Pinpoint the cell where the given text exists, returning its [x, y] midpoint coordinate. 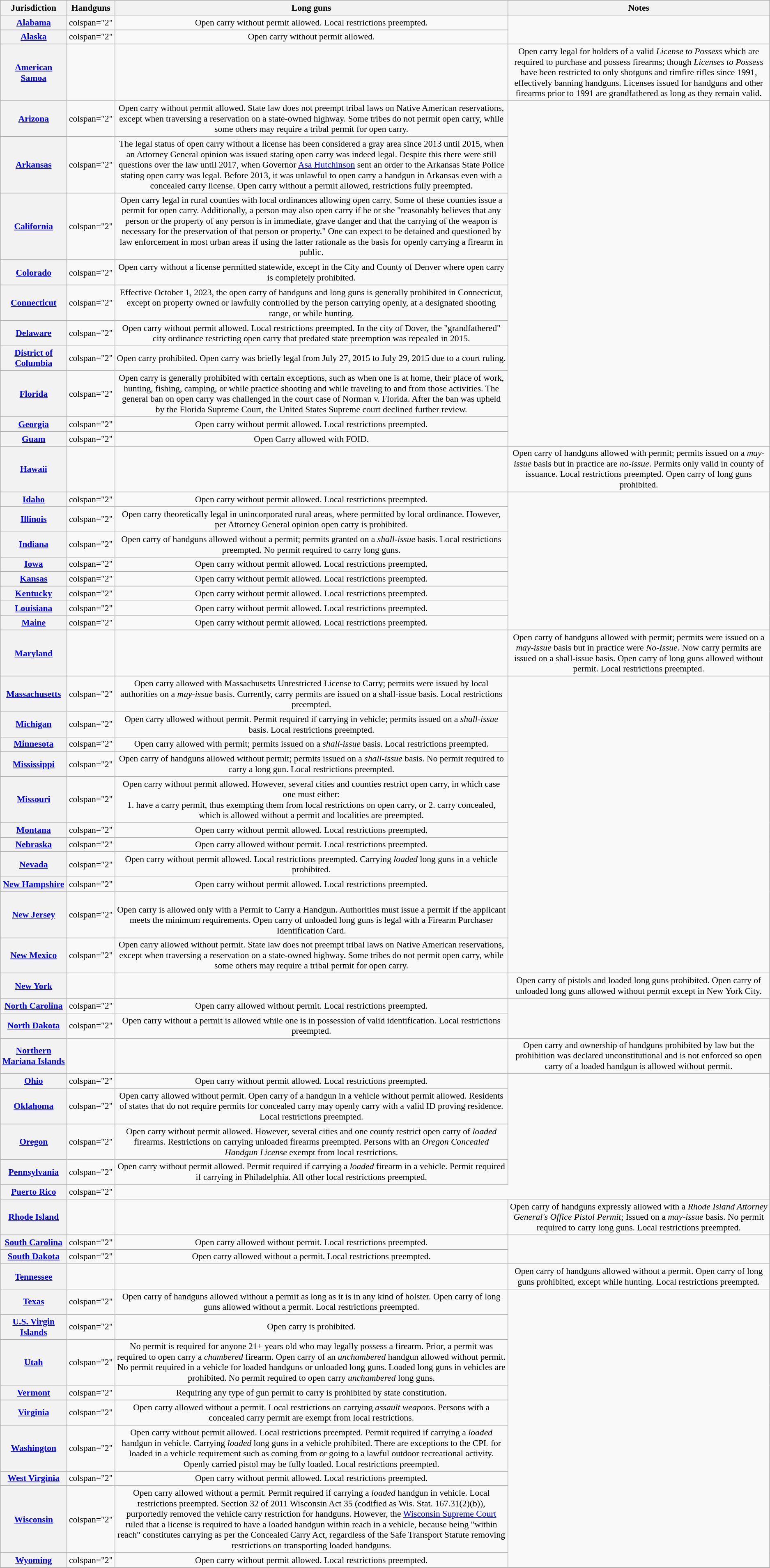
Alaska [34, 37]
Idaho [34, 500]
Washington [34, 1448]
Open carry prohibited. Open carry was briefly legal from July 27, 2015 to July 29, 2015 due to a court ruling. [311, 358]
Open carry is prohibited. [311, 1327]
Open carry without permit allowed. [311, 37]
Wyoming [34, 1560]
Notes [639, 8]
Open carry of handguns allowed without a permit. Open carry of long guns prohibited, except while hunting. Local restrictions preempted. [639, 1276]
Maryland [34, 653]
Long guns [311, 8]
Tennessee [34, 1276]
Open carry allowed with permit; permits issued on a shall-issue basis. Local restrictions preempted. [311, 744]
Oregon [34, 1142]
Kentucky [34, 594]
Arizona [34, 119]
Open carry without a permit is allowed while one is in possession of valid identification. Local restrictions preempted. [311, 1026]
Arkansas [34, 165]
Georgia [34, 424]
Texas [34, 1302]
New Hampshire [34, 885]
Colorado [34, 273]
U.S. Virgin Islands [34, 1327]
Montana [34, 830]
New York [34, 986]
Florida [34, 394]
Oklahoma [34, 1106]
Kansas [34, 579]
Ohio [34, 1081]
Puerto Rico [34, 1192]
Hawaii [34, 469]
North Dakota [34, 1026]
Open carry allowed without permit. Permit required if carrying in vehicle; permits issued on a shall-issue basis. Local restrictions preempted. [311, 724]
Guam [34, 439]
Missouri [34, 800]
Minnesota [34, 744]
Delaware [34, 333]
Massachusetts [34, 694]
Nebraska [34, 845]
South Carolina [34, 1242]
Open Carry allowed with FOID. [311, 439]
American Samoa [34, 73]
Michigan [34, 724]
Louisiana [34, 608]
Mississippi [34, 764]
Indiana [34, 545]
California [34, 227]
West Virginia [34, 1478]
Open carry of pistols and loaded long guns prohibited. Open carry of unloaded long guns allowed without permit except in New York City. [639, 986]
Pennsylvania [34, 1172]
Alabama [34, 23]
Northern Mariana Islands [34, 1056]
Open carry without permit allowed. Local restrictions preempted. Carrying loaded long guns in a vehicle prohibited. [311, 865]
Wisconsin [34, 1520]
Requiring any type of gun permit to carry is prohibited by state constitution. [311, 1393]
District of Columbia [34, 358]
Vermont [34, 1393]
Open carry without a license permitted statewide, except in the City and County of Denver where open carry is completely prohibited. [311, 273]
Rhode Island [34, 1217]
Connecticut [34, 303]
North Carolina [34, 1006]
Maine [34, 623]
Virginia [34, 1413]
Nevada [34, 865]
Open carry allowed without a permit. Local restrictions preempted. [311, 1257]
Illinois [34, 519]
Utah [34, 1362]
New Mexico [34, 955]
Handguns [91, 8]
Jurisdiction [34, 8]
New Jersey [34, 915]
South Dakota [34, 1257]
Iowa [34, 564]
